Identify which cell holds the provided text, then report its (X, Y) central coordinate. 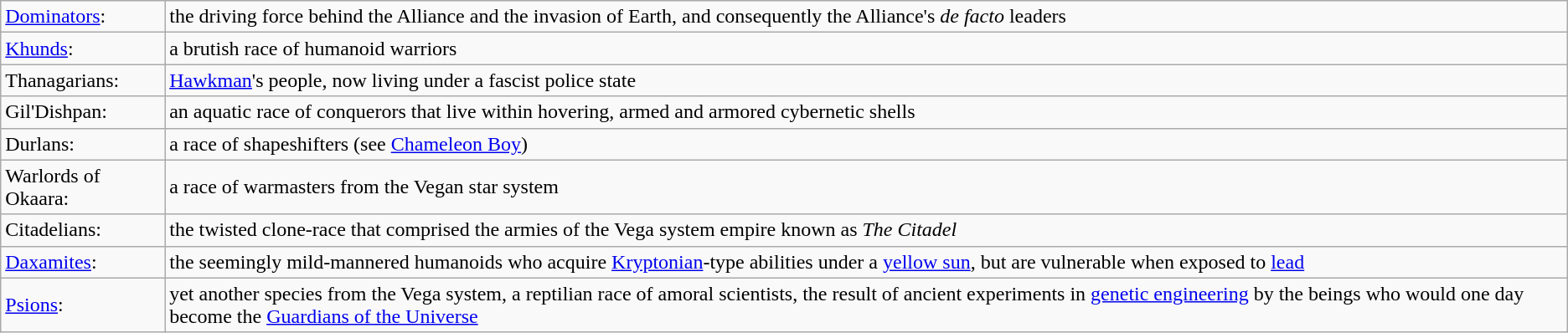
Thanagarians: (83, 80)
a race of shapeshifters (see Chameleon Boy) (866, 144)
Gil'Dishpan: (83, 112)
Durlans: (83, 144)
Warlords of Okaara: (83, 187)
Khunds: (83, 49)
Daxamites: (83, 262)
an aquatic race of conquerors that live within hovering, armed and armored cybernetic shells (866, 112)
Citadelians: (83, 230)
the seemingly mild-mannered humanoids who acquire Kryptonian-type abilities under a yellow sun, but are vulnerable when exposed to lead (866, 262)
Psions: (83, 305)
Hawkman's people, now living under a fascist police state (866, 80)
the driving force behind the Alliance and the invasion of Earth, and consequently the Alliance's de facto leaders (866, 17)
the twisted clone-race that comprised the armies of the Vega system empire known as The Citadel (866, 230)
a race of warmasters from the Vegan star system (866, 187)
Dominators: (83, 17)
a brutish race of humanoid warriors (866, 49)
